Identify which cell holds the provided text, then report its [X, Y] central coordinate. 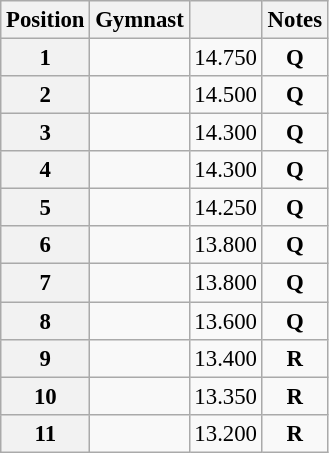
13.400 [226, 358]
9 [46, 358]
3 [46, 133]
14.500 [226, 95]
11 [46, 433]
13.350 [226, 396]
5 [46, 208]
6 [46, 245]
2 [46, 95]
Notes [294, 20]
10 [46, 396]
1 [46, 58]
14.750 [226, 58]
4 [46, 170]
14.250 [226, 208]
Position [46, 20]
13.200 [226, 433]
13.600 [226, 321]
7 [46, 283]
Gymnast [140, 20]
8 [46, 321]
